Detect which cell encompasses the target text, then output its (x, y) center coordinate. 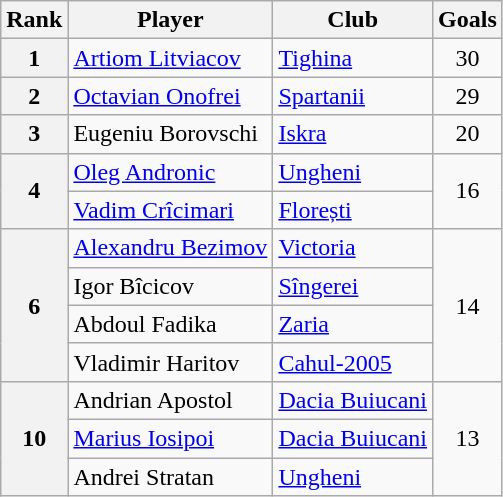
Octavian Onofrei (170, 96)
29 (468, 96)
Oleg Andronic (170, 172)
Abdoul Fadika (170, 324)
Spartanii (353, 96)
Cahul-2005 (353, 362)
Florești (353, 210)
6 (34, 305)
30 (468, 58)
Vladimir Haritov (170, 362)
Iskra (353, 134)
16 (468, 191)
10 (34, 438)
14 (468, 305)
1 (34, 58)
Marius Iosipoi (170, 438)
Alexandru Bezimov (170, 248)
Rank (34, 20)
Eugeniu Borovschi (170, 134)
13 (468, 438)
Club (353, 20)
Goals (468, 20)
2 (34, 96)
Sîngerei (353, 286)
Andrei Stratan (170, 477)
Igor Bîcicov (170, 286)
Victoria (353, 248)
Vadim Crîcimari (170, 210)
Tighina (353, 58)
4 (34, 191)
Player (170, 20)
Andrian Apostol (170, 400)
Zaria (353, 324)
Artiom Litviacov (170, 58)
3 (34, 134)
20 (468, 134)
